Pinpoint the cell where the given text exists, returning its (x, y) midpoint coordinate. 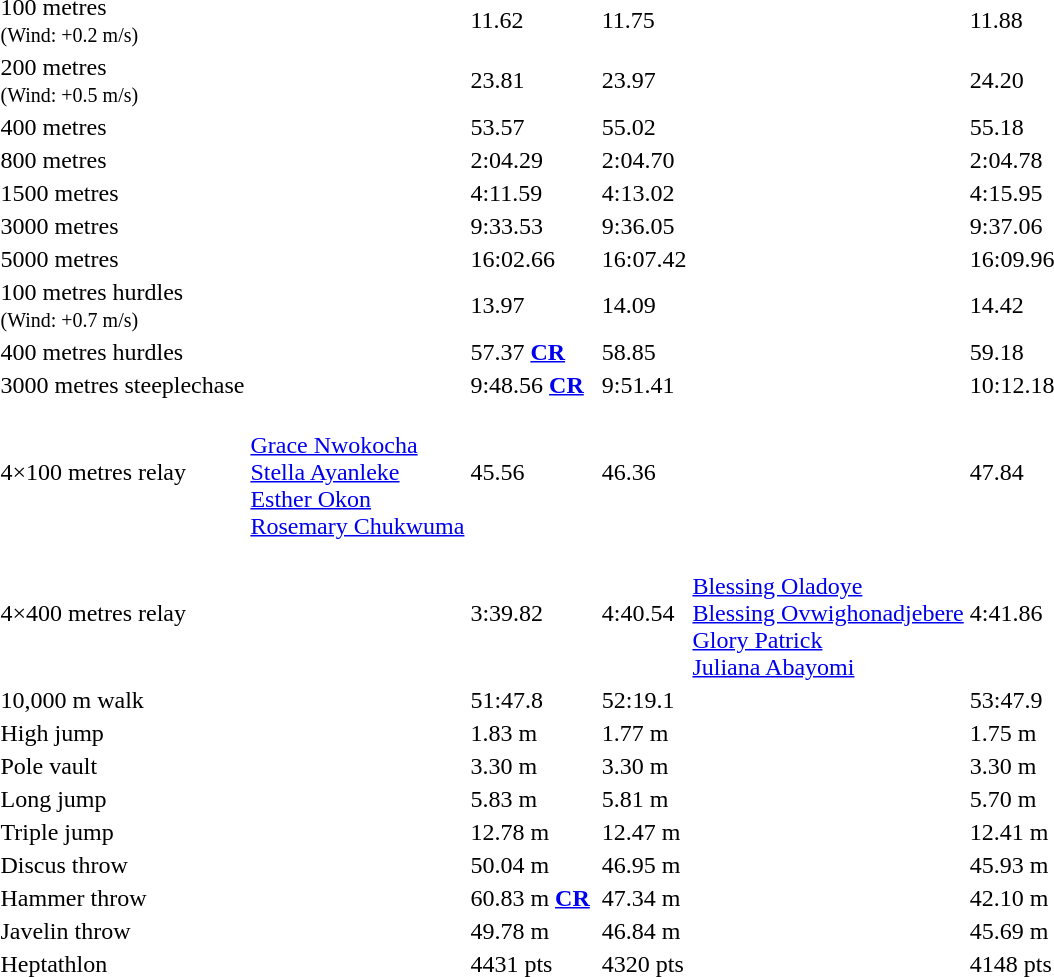
1.77 m (644, 733)
9:36.05 (644, 226)
3:39.82 (530, 613)
12.47 m (644, 832)
Blessing OladoyeBlessing OvwighonadjebereGlory PatrickJuliana Abayomi (828, 613)
46.36 (644, 472)
14.09 (644, 306)
4:40.54 (644, 613)
4:13.02 (644, 193)
12.78 m (530, 832)
9:33.53 (530, 226)
46.95 m (644, 865)
49.78 m (530, 931)
9:51.41 (644, 385)
16:02.66 (530, 259)
45.56 (530, 472)
2:04.70 (644, 160)
23.97 (644, 80)
23.81 (530, 80)
5.83 m (530, 799)
53.57 (530, 127)
9:48.56 CR (530, 385)
57.37 CR (530, 352)
16:07.42 (644, 259)
1.83 m (530, 733)
50.04 m (530, 865)
47.34 m (644, 898)
55.02 (644, 127)
58.85 (644, 352)
Grace NwokochaStella AyanlekeEsther OkonRosemary Chukwuma (358, 472)
4:11.59 (530, 193)
46.84 m (644, 931)
51:47.8 (530, 700)
2:04.29 (530, 160)
60.83 m CR (530, 898)
52:19.1 (644, 700)
13.97 (530, 306)
5.81 m (644, 799)
